From the cell containing the given text, extract its center point as (X, Y) coordinate. 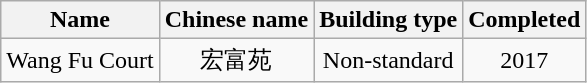
宏富苑 (236, 60)
2017 (524, 60)
Wang Fu Court (80, 60)
Name (80, 20)
Chinese name (236, 20)
Non-standard (388, 60)
Completed (524, 20)
Building type (388, 20)
